Identify which cell holds the provided text, then report its [x, y] central coordinate. 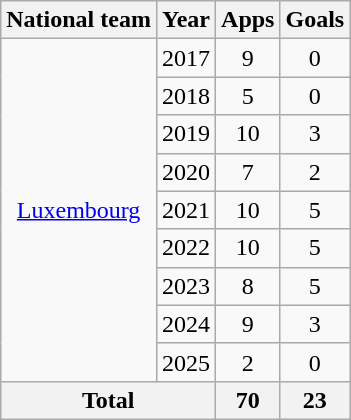
23 [315, 400]
2024 [186, 324]
Apps [248, 20]
Luxembourg [79, 210]
Goals [315, 20]
7 [248, 172]
Total [108, 400]
2017 [186, 58]
2020 [186, 172]
70 [248, 400]
2021 [186, 210]
2022 [186, 248]
8 [248, 286]
2025 [186, 362]
National team [79, 20]
2018 [186, 96]
2023 [186, 286]
Year [186, 20]
2019 [186, 134]
